Return [x, y] of the center of cell containing provided text 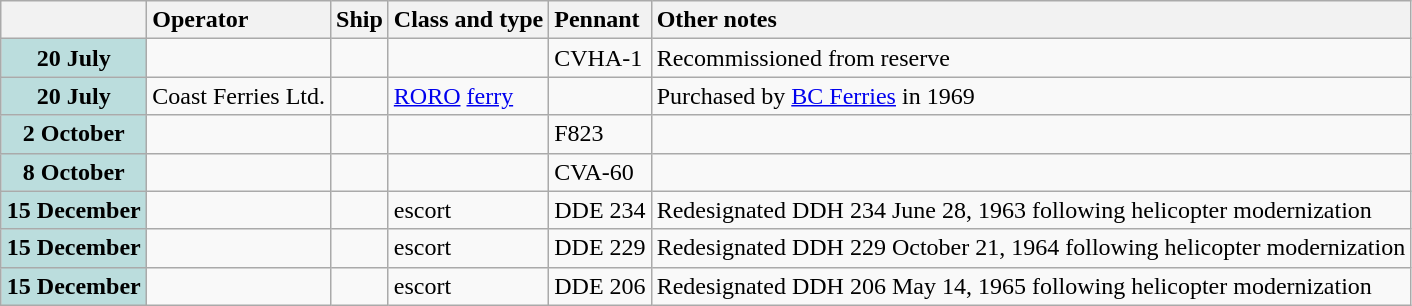
Ship [360, 20]
RORO ferry [468, 96]
F823 [600, 134]
Pennant [600, 20]
Recommissioned from reserve [1031, 58]
DDE 234 [600, 210]
Operator [239, 20]
Purchased by BC Ferries in 1969 [1031, 96]
DDE 206 [600, 286]
Other notes [1031, 20]
Redesignated DDH 229 October 21, 1964 following helicopter modernization [1031, 248]
CVA-60 [600, 172]
2 October [74, 134]
DDE 229 [600, 248]
CVHA-1 [600, 58]
Redesignated DDH 206 May 14, 1965 following helicopter modernization [1031, 286]
Class and type [468, 20]
8 October [74, 172]
Redesignated DDH 234 June 28, 1963 following helicopter modernization [1031, 210]
Coast Ferries Ltd. [239, 96]
